Output the (x, y) coordinate of the center of the cell containing the given text.  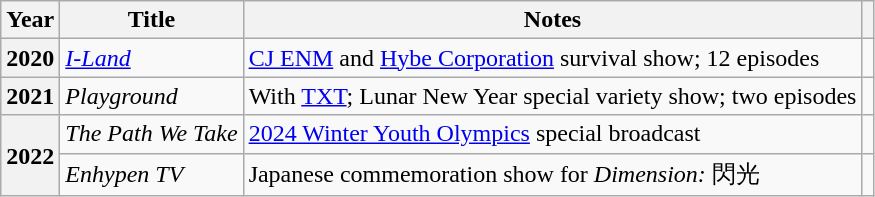
2022 (30, 156)
Enhypen TV (152, 174)
With TXT; Lunar New Year special variety show; two episodes (552, 96)
Title (152, 20)
The Path We Take (152, 134)
2021 (30, 96)
2020 (30, 58)
2024 Winter Youth Olympics special broadcast (552, 134)
Year (30, 20)
Playground (152, 96)
Notes (552, 20)
CJ ENM and Hybe Corporation survival show; 12 episodes (552, 58)
I-Land (152, 58)
Japanese commemoration show for Dimension: 閃光 (552, 174)
